Return the [x, y] coordinate for the center point of the cell that contains the specified text.  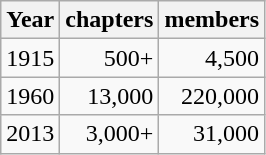
chapters [110, 20]
1915 [30, 58]
500+ [110, 58]
3,000+ [110, 134]
31,000 [212, 134]
Year [30, 20]
4,500 [212, 58]
220,000 [212, 96]
members [212, 20]
1960 [30, 96]
2013 [30, 134]
13,000 [110, 96]
